Output the [X, Y] coordinate of the center of the cell containing the given text.  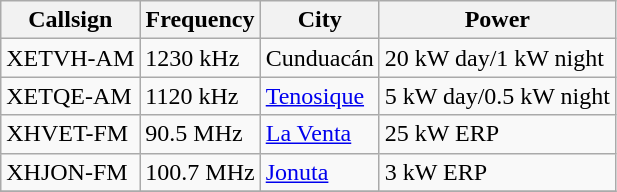
Tenosique [320, 96]
Cunduacán [320, 58]
XHJON-FM [70, 172]
100.7 MHz [200, 172]
5 kW day/0.5 kW night [497, 96]
La Venta [320, 134]
1120 kHz [200, 96]
25 kW ERP [497, 134]
XHVET-FM [70, 134]
Callsign [70, 20]
City [320, 20]
XETQE-AM [70, 96]
3 kW ERP [497, 172]
Jonuta [320, 172]
90.5 MHz [200, 134]
Power [497, 20]
1230 kHz [200, 58]
20 kW day/1 kW night [497, 58]
Frequency [200, 20]
XETVH-AM [70, 58]
